Output the [X, Y] coordinate of the center of the cell containing the given text.  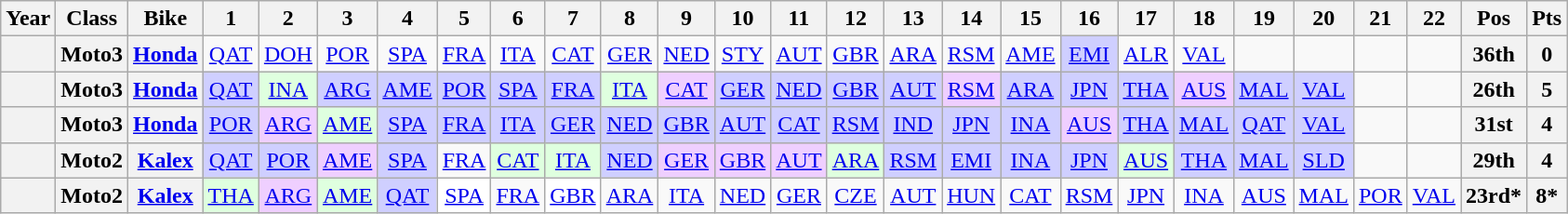
18 [1203, 19]
6 [518, 19]
Class [92, 19]
31st [1494, 125]
14 [971, 19]
SLD [1323, 160]
STY [742, 54]
Pos [1494, 19]
12 [856, 19]
26th [1494, 89]
DOH [288, 54]
21 [1380, 19]
23rd* [1494, 195]
CZE [856, 195]
Pts [1548, 19]
IND [913, 125]
3 [347, 19]
29th [1494, 160]
17 [1146, 19]
19 [1264, 19]
8 [630, 19]
15 [1030, 19]
22 [1434, 19]
36th [1494, 54]
ALR [1146, 54]
11 [799, 19]
HUN [971, 195]
Year [28, 19]
1 [231, 19]
10 [742, 19]
16 [1089, 19]
0 [1548, 54]
2 [288, 19]
Bike [166, 19]
13 [913, 19]
9 [686, 19]
20 [1323, 19]
7 [573, 19]
8* [1548, 195]
